For the text-containing cell, return its midpoint in [x, y] coordinate format. 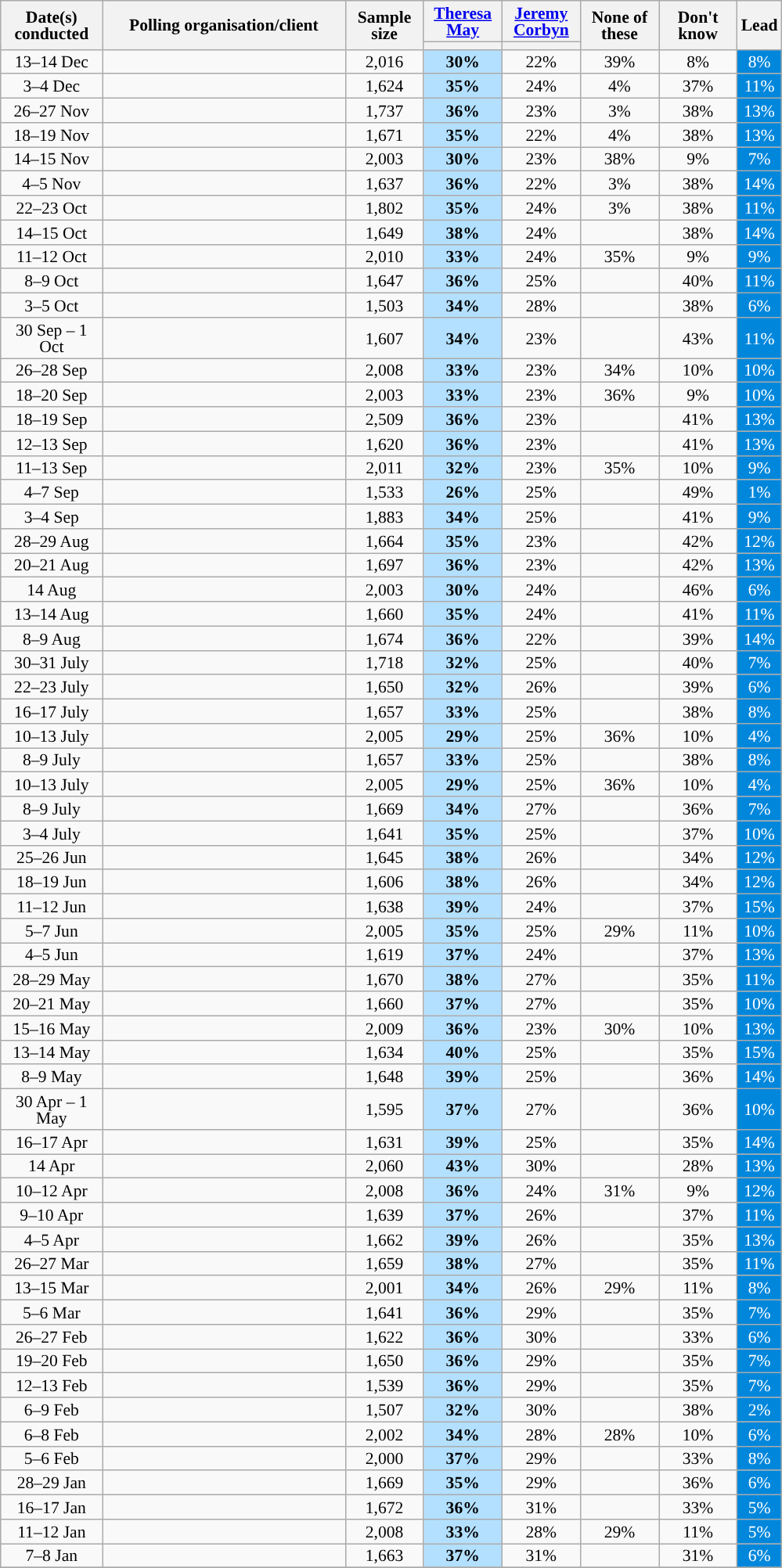
1,671 [384, 135]
14–15 Oct [52, 232]
18–19 Sep [52, 419]
13–15 Mar [52, 1288]
8–9 Oct [52, 282]
18–20 Sep [52, 394]
9–10 Apr [52, 1214]
8–9 May [52, 1077]
30 Sep – 1 Oct [52, 338]
1,697 [384, 565]
2,060 [384, 1166]
4–5 Jun [52, 955]
1,634 [384, 1052]
14 Aug [52, 590]
13–14 Dec [52, 61]
2,509 [384, 419]
1,607 [384, 338]
5–6 Feb [52, 1458]
26–27 Mar [52, 1263]
15–16 May [52, 1028]
1,619 [384, 955]
13–14 Aug [52, 613]
28–29 Aug [52, 541]
8–9 Aug [52, 638]
2,011 [384, 468]
Don't know [698, 25]
11–12 Jun [52, 906]
1,624 [384, 86]
11–12 Oct [52, 257]
5–7 Jun [52, 931]
1,631 [384, 1142]
1,664 [384, 541]
18–19 Jun [52, 883]
1,672 [384, 1507]
3–5 Oct [52, 305]
Sample size [384, 25]
4–7 Sep [52, 493]
1,533 [384, 493]
2,001 [384, 1288]
16–17 Jan [52, 1507]
1,638 [384, 906]
1,737 [384, 111]
1,595 [384, 1109]
12–13 Sep [52, 443]
4–5 Apr [52, 1239]
14–15 Nov [52, 160]
1,503 [384, 305]
1,648 [384, 1077]
1,663 [384, 1555]
1,507 [384, 1410]
Lead [759, 25]
1,670 [384, 980]
26–27 Nov [52, 111]
18–19 Nov [52, 135]
1,718 [384, 662]
None of these [619, 25]
49% [698, 493]
6–9 Feb [52, 1410]
1,645 [384, 858]
1,802 [384, 208]
1,659 [384, 1263]
28–29 Jan [52, 1483]
16–17 Apr [52, 1142]
26–28 Sep [52, 371]
3–4 Sep [52, 516]
1,649 [384, 232]
1,662 [384, 1239]
22–23 Oct [52, 208]
10–12 Apr [52, 1191]
28–29 May [52, 980]
46% [698, 590]
Polling organisation/client [224, 25]
1,639 [384, 1214]
11–12 Jan [52, 1532]
26–27 Feb [52, 1336]
3–4 Dec [52, 86]
1,539 [384, 1385]
2,016 [384, 61]
20–21 May [52, 1003]
Date(s)conducted [52, 25]
12–13 Feb [52, 1385]
1,674 [384, 638]
7–8 Jan [52, 1555]
30 Apr – 1 May [52, 1109]
25–26 Jun [52, 858]
11–13 Sep [52, 468]
20–21 Aug [52, 565]
Theresa May [463, 21]
1,620 [384, 443]
13–14 May [52, 1052]
5–6 Mar [52, 1313]
6–8 Feb [52, 1433]
30–31 July [52, 662]
2% [759, 1410]
2,000 [384, 1458]
1,622 [384, 1336]
1% [759, 493]
1,637 [384, 183]
3–4 July [52, 833]
2,010 [384, 257]
1,647 [384, 282]
14 Apr [52, 1166]
1,883 [384, 516]
19–20 Feb [52, 1361]
22–23 July [52, 687]
2,002 [384, 1433]
16–17 July [52, 712]
1,606 [384, 883]
4–5 Nov [52, 183]
Jeremy Corbyn [541, 21]
2,009 [384, 1028]
